Capture the cell that displays the provided text and extract its [X, Y] central coordinate. 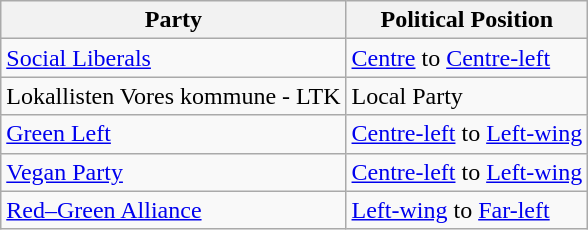
Centre to Centre-left [467, 58]
Local Party [467, 96]
Vegan Party [174, 172]
Lokallisten Vores kommune - LTK [174, 96]
Red–Green Alliance [174, 210]
Green Left [174, 134]
Social Liberals [174, 58]
Political Position [467, 20]
Party [174, 20]
Left-wing to Far-left [467, 210]
